Detect which cell encompasses the target text, then output its [X, Y] center coordinate. 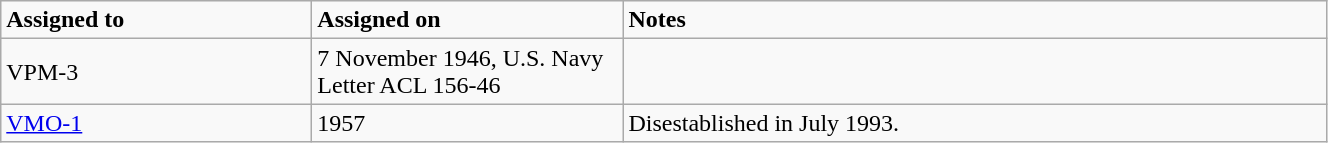
Assigned on [468, 20]
VMO-1 [156, 123]
Disestablished in July 1993. [975, 123]
7 November 1946, U.S. Navy Letter ACL 156-46 [468, 72]
1957 [468, 123]
Assigned to [156, 20]
Notes [975, 20]
VPM-3 [156, 72]
